Search for the cell housing the specified text and yield its (x, y) center coordinate. 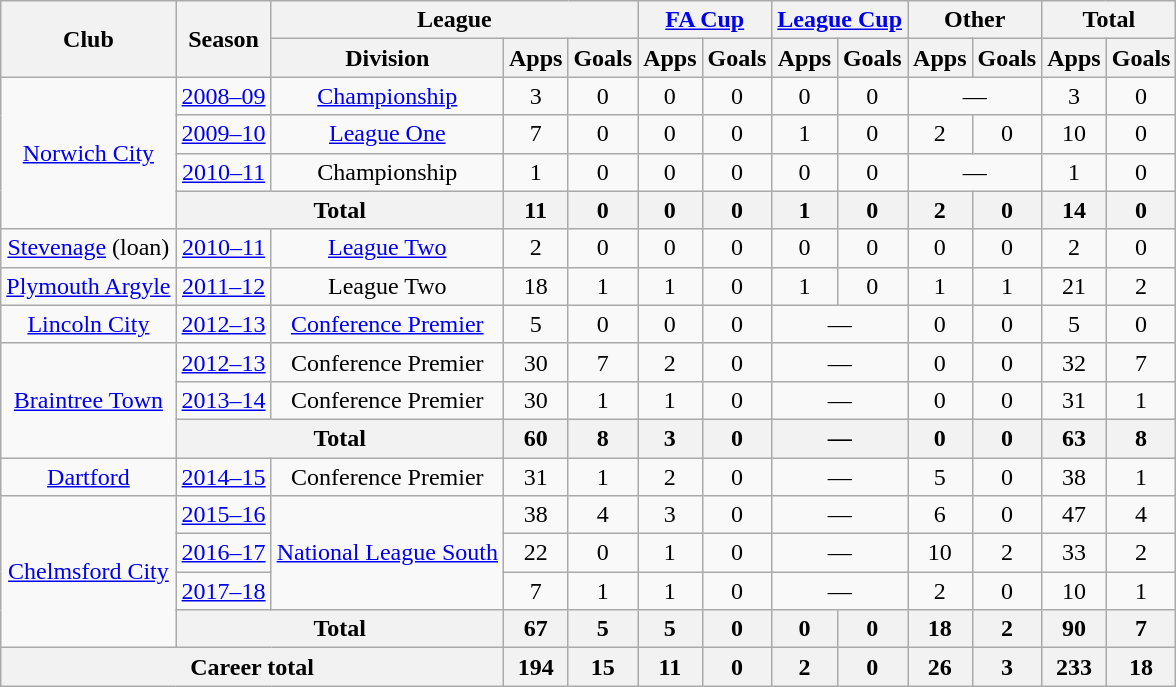
22 (535, 553)
2017–18 (224, 591)
Dartford (88, 477)
2013–14 (224, 400)
26 (940, 667)
67 (535, 629)
60 (535, 438)
League (454, 20)
Club (88, 39)
Lincoln City (88, 324)
League One (387, 134)
2008–09 (224, 96)
32 (1074, 362)
Norwich City (88, 153)
FA Cup (705, 20)
21 (1074, 286)
33 (1074, 553)
47 (1074, 515)
2009–10 (224, 134)
League Cup (840, 20)
Braintree Town (88, 400)
National League South (387, 553)
Chelmsford City (88, 572)
Stevenage (loan) (88, 248)
194 (535, 667)
233 (1074, 667)
2014–15 (224, 477)
2016–17 (224, 553)
2015–16 (224, 515)
Division (387, 58)
63 (1074, 438)
Plymouth Argyle (88, 286)
6 (940, 515)
90 (1074, 629)
15 (603, 667)
Other (975, 20)
Career total (252, 667)
14 (1074, 210)
2011–12 (224, 286)
Season (224, 39)
